Scan for the cell matching the given text and deliver its (x, y) coordinate at center. 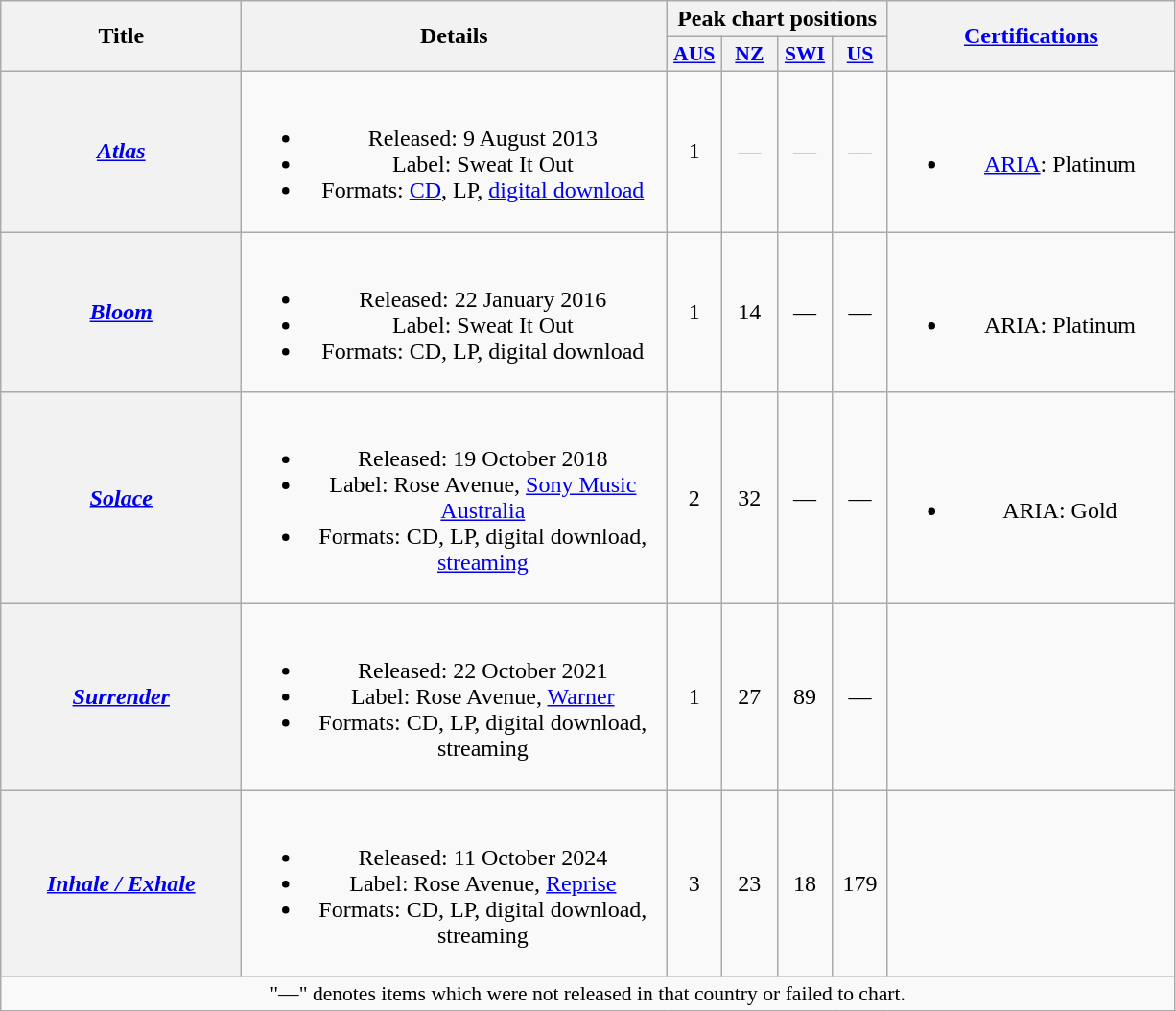
AUS (694, 55)
2 (694, 499)
Inhale / Exhale (121, 883)
US (860, 55)
179 (860, 883)
Peak chart positions (777, 19)
Title (121, 36)
3 (694, 883)
ARIA: Gold (1030, 499)
27 (750, 697)
Surrender (121, 697)
NZ (750, 55)
32 (750, 499)
23 (750, 883)
"—" denotes items which were not released in that country or failed to chart. (588, 994)
Certifications (1030, 36)
Released: 19 October 2018Label: Rose Avenue, Sony Music AustraliaFormats: CD, LP, digital download, streaming (455, 499)
Atlas (121, 152)
Bloom (121, 313)
18 (805, 883)
Released: 22 October 2021Label: Rose Avenue, WarnerFormats: CD, LP, digital download, streaming (455, 697)
Released: 22 January 2016Label: Sweat It OutFormats: CD, LP, digital download (455, 313)
14 (750, 313)
Details (455, 36)
89 (805, 697)
Released: 9 August 2013 Label: Sweat It OutFormats: CD, LP, digital download (455, 152)
SWI (805, 55)
Solace (121, 499)
Released: 11 October 2024Label: Rose Avenue, RepriseFormats: CD, LP, digital download, streaming (455, 883)
